Output the (X, Y) coordinate of the center of the cell containing the given text.  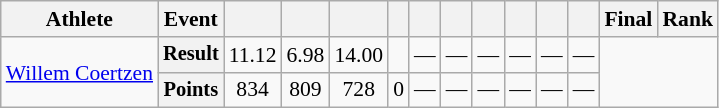
11.12 (253, 55)
0 (398, 90)
Event (191, 19)
Result (191, 55)
Willem Coertzen (80, 72)
Points (191, 90)
Rank (688, 19)
6.98 (306, 55)
809 (306, 90)
728 (358, 90)
14.00 (358, 55)
Athlete (80, 19)
834 (253, 90)
Final (628, 19)
